Detect which cell encompasses the target text, then output its [x, y] center coordinate. 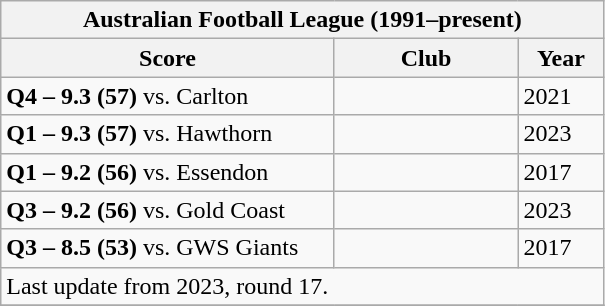
2021 [561, 96]
Australian Football League (1991–present) [302, 20]
Score [168, 58]
Q1 – 9.3 (57) vs. Hawthorn [168, 134]
Q3 – 8.5 (53) vs. GWS Giants [168, 248]
Q3 – 9.2 (56) vs. Gold Coast [168, 210]
Club [426, 58]
Q4 – 9.3 (57) vs. Carlton [168, 96]
Last update from 2023, round 17. [302, 286]
Year [561, 58]
Q1 – 9.2 (56) vs. Essendon [168, 172]
